Provide the (X, Y) coordinate of the cell's center where the given text is located.  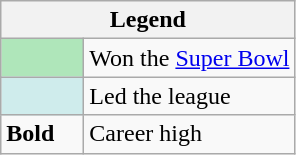
Bold (42, 134)
Won the Super Bowl (190, 58)
Career high (190, 134)
Led the league (190, 96)
Legend (148, 20)
